Output the [x, y] coordinate of the center of the cell containing the given text.  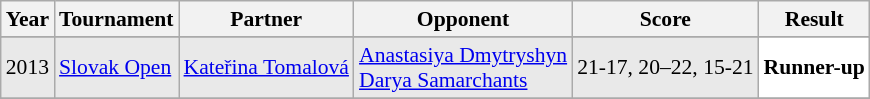
Opponent [463, 19]
Kateřina Tomalová [266, 68]
2013 [28, 68]
Result [814, 19]
Year [28, 19]
Anastasiya Dmytryshyn Darya Samarchants [463, 68]
21-17, 20–22, 15-21 [665, 68]
Partner [266, 19]
Tournament [116, 19]
Runner-up [814, 68]
Score [665, 19]
Slovak Open [116, 68]
